Identify which cell holds the provided text, then report its [x, y] central coordinate. 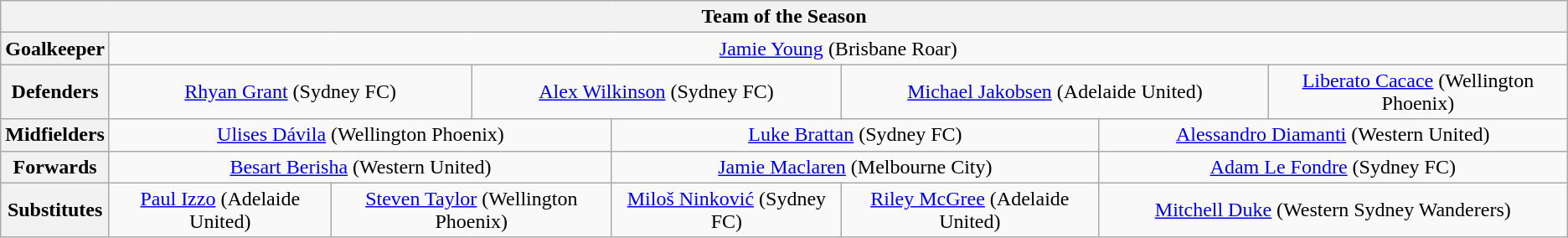
Liberato Cacace (Wellington Phoenix) [1419, 92]
Alessandro Diamanti (Western United) [1333, 135]
Miloš Ninković (Sydney FC) [726, 210]
Mitchell Duke (Western Sydney Wanderers) [1333, 210]
Forwards [55, 167]
Besart Berisha (Western United) [360, 167]
Alex Wilkinson (Sydney FC) [657, 92]
Jamie Maclaren (Melbourne City) [854, 167]
Paul Izzo (Adelaide United) [219, 210]
Ulises Dávila (Wellington Phoenix) [360, 135]
Defenders [55, 92]
Steven Taylor (Wellington Phoenix) [471, 210]
Team of the Season [784, 17]
Michael Jakobsen (Adelaide United) [1055, 92]
Adam Le Fondre (Sydney FC) [1333, 167]
Luke Brattan (Sydney FC) [854, 135]
Riley McGree (Adelaide United) [970, 210]
Jamie Young (Brisbane Roar) [838, 49]
Midfielders [55, 135]
Goalkeeper [55, 49]
Substitutes [55, 210]
Rhyan Grant (Sydney FC) [290, 92]
